Search for the cell housing the specified text and yield its [X, Y] center coordinate. 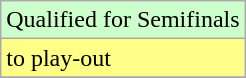
to play-out [123, 58]
Qualified for Semifinals [123, 20]
